Determine the (x, y) coordinate at the center of the cell enclosing the given text.  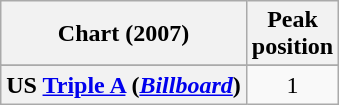
Chart (2007) (124, 34)
1 (292, 85)
Peakposition (292, 34)
US Triple A (Billboard) (124, 85)
